Search for the cell housing the specified text and yield its (X, Y) center coordinate. 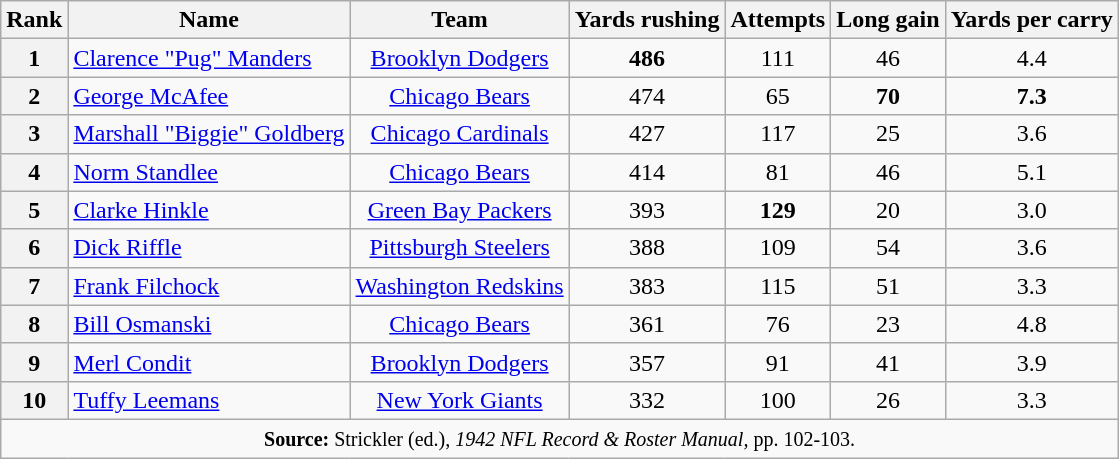
26 (888, 400)
3.9 (1032, 362)
Dick Riffle (209, 248)
8 (34, 324)
117 (778, 134)
393 (647, 210)
Frank Filchock (209, 286)
70 (888, 96)
4.8 (1032, 324)
Clarke Hinkle (209, 210)
25 (888, 134)
54 (888, 248)
4 (34, 172)
427 (647, 134)
383 (647, 286)
332 (647, 400)
115 (778, 286)
2 (34, 96)
Green Bay Packers (460, 210)
20 (888, 210)
5.1 (1032, 172)
51 (888, 286)
111 (778, 58)
Tuffy Leemans (209, 400)
10 (34, 400)
3 (34, 134)
Bill Osmanski (209, 324)
129 (778, 210)
Washington Redskins (460, 286)
Yards rushing (647, 20)
Long gain (888, 20)
7 (34, 286)
1 (34, 58)
Norm Standlee (209, 172)
65 (778, 96)
41 (888, 362)
George McAfee (209, 96)
5 (34, 210)
6 (34, 248)
Merl Condit (209, 362)
109 (778, 248)
Rank (34, 20)
361 (647, 324)
486 (647, 58)
Chicago Cardinals (460, 134)
Clarence "Pug" Manders (209, 58)
Source: Strickler (ed.), 1942 NFL Record & Roster Manual, pp. 102-103. (560, 438)
Pittsburgh Steelers (460, 248)
7.3 (1032, 96)
Marshall "Biggie" Goldberg (209, 134)
81 (778, 172)
Attempts (778, 20)
Yards per carry (1032, 20)
23 (888, 324)
474 (647, 96)
388 (647, 248)
100 (778, 400)
9 (34, 362)
New York Giants (460, 400)
357 (647, 362)
3.0 (1032, 210)
Name (209, 20)
91 (778, 362)
414 (647, 172)
76 (778, 324)
Team (460, 20)
4.4 (1032, 58)
